Detect which cell encompasses the target text, then output its [x, y] center coordinate. 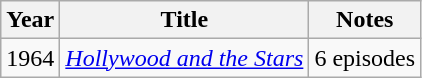
6 episodes [365, 58]
Notes [365, 20]
1964 [30, 58]
Hollywood and the Stars [184, 58]
Year [30, 20]
Title [184, 20]
